Capture the cell that displays the provided text and extract its [x, y] central coordinate. 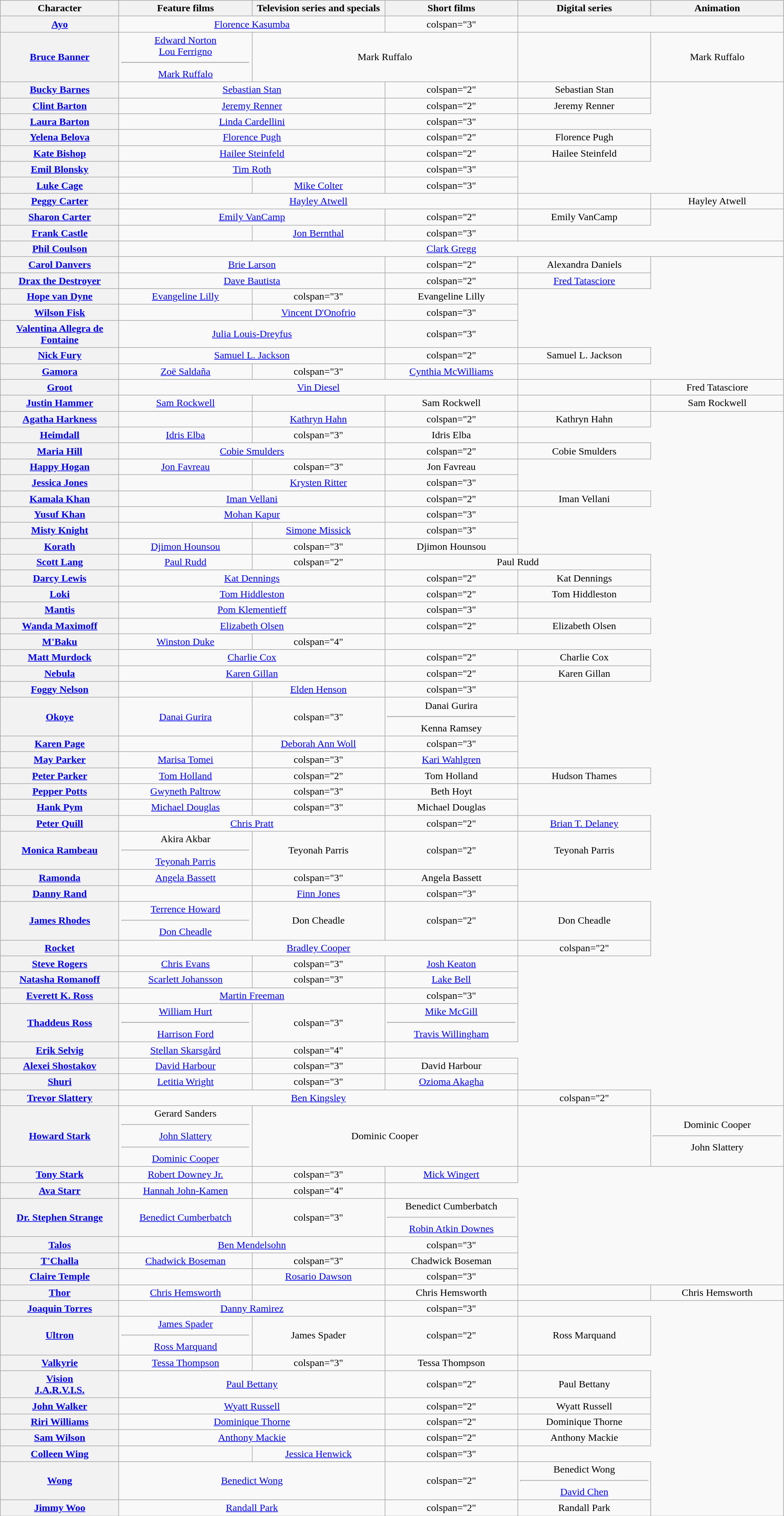
Sam Wilson [60, 1437]
Clark Gregg [451, 249]
Vin Diesel [318, 387]
Josh Keaton [451, 964]
Edward NortonLou FerrignoMark Ruffalo [185, 57]
Bruce Banner [60, 57]
Tim Roth [252, 169]
Kate Bishop [60, 153]
Jessica Henwick [318, 1453]
Howard Stark [60, 1136]
Happy Hogan [60, 467]
James SpaderRoss Marquand [185, 1336]
Florence Kasumba [252, 24]
Julia Louis-Dreyfus [252, 334]
Talos [60, 1245]
Nebula [60, 673]
Marisa Tomei [185, 759]
Claire Temple [60, 1277]
Danny Rand [60, 894]
Heimdall [60, 435]
James Rhodes [60, 921]
Mantis [60, 610]
Maria Hill [60, 451]
Ozioma Akagha [451, 1082]
Terrence HowardDon Cheadle [185, 921]
Feature films [185, 8]
Thaddeus Ross [60, 1023]
Matt Murdock [60, 658]
Jessica Jones [60, 482]
Short films [451, 8]
Danai GuriraKenna Ramsey [451, 716]
Brie Larson [252, 265]
Vincent D'Onofrio [318, 312]
Kamala Khan [60, 498]
Trevor Slattery [60, 1097]
Robert Downey Jr. [185, 1175]
Ben Kingsley [318, 1097]
Karen Page [60, 744]
Akira AkbarTeyonah Parris [185, 851]
Benedict WongDavid Chen [584, 1481]
Animation [717, 8]
Digital series [584, 8]
T'Challa [60, 1261]
Joaquin Torres [60, 1308]
Character [60, 8]
Pepper Potts [60, 792]
Mike McGillTravis Willingham [451, 1023]
Wong [60, 1481]
Jimmy Woo [60, 1508]
Hank Pym [60, 808]
Bradley Cooper [318, 948]
Chris Pratt [252, 823]
Gamora [60, 371]
Rocket [60, 948]
Shuri [60, 1082]
Danny Ramirez [252, 1308]
Loki [60, 594]
Scarlett Johansson [185, 980]
Beth Hoyt [451, 792]
Colleen Wing [60, 1453]
Gerard SandersJohn SlatteryDominic Cooper [185, 1136]
Everett K. Ross [60, 995]
Natasha Romanoff [60, 980]
Steve Rogers [60, 964]
Clint Barton [60, 106]
Thor [60, 1293]
Hope van Dyne [60, 297]
Bucky Barnes [60, 90]
Zoë Saldaña [185, 371]
Tony Stark [60, 1175]
Dominic CooperJohn Slattery [717, 1136]
Ava Starr [60, 1191]
Peter Parker [60, 776]
Alexei Shostakov [60, 1066]
Foggy Nelson [60, 689]
Stellan Skarsgård [185, 1050]
Misty Knight [60, 531]
Benedict Wong [252, 1481]
Groot [60, 387]
Peggy Carter [60, 201]
James Spader [318, 1336]
Agatha Harkness [60, 419]
Hudson Thames [584, 776]
Danai Gurira [185, 716]
Valentina Allegra de Fontaine [60, 334]
Mike Colter [318, 185]
Cynthia McWilliams [451, 371]
VisionJ.A.R.V.I.S. [60, 1384]
Frank Castle [60, 233]
John Walker [60, 1406]
Benedict CumberbatchRobin Atkin Downes [451, 1218]
Ayo [60, 24]
Dave Bautista [252, 281]
Yelena Belova [60, 137]
Phil Coulson [60, 249]
Elden Henson [318, 689]
Justin Hammer [60, 403]
Laura Barton [60, 122]
Wanda Maximoff [60, 626]
Martin Freeman [252, 995]
Sharon Carter [60, 217]
Dominic Cooper [385, 1136]
Linda Cardellini [252, 122]
Nick Fury [60, 356]
Hannah John-Kamen [185, 1191]
Jon Bernthal [318, 233]
Lake Bell [451, 980]
Korath [60, 546]
Luke Cage [60, 185]
Pom Klementieff [252, 610]
Kari Wahlgren [451, 759]
Valkyrie [60, 1363]
Dr. Stephen Strange [60, 1218]
Finn Jones [318, 894]
Mick Wingert [451, 1175]
Monica Rambeau [60, 851]
Letitia Wright [185, 1082]
Simone Missick [318, 531]
Rosario Dawson [318, 1277]
May Parker [60, 759]
Deborah Ann Woll [318, 744]
Ben Mendelsohn [252, 1245]
Winston Duke [185, 642]
Riri Williams [60, 1422]
William HurtHarrison Ford [185, 1023]
Erik Selvig [60, 1050]
Drax the Destroyer [60, 281]
Krysten Ritter [318, 482]
Alexandra Daniels [584, 265]
M'Baku [60, 642]
Gwyneth Paltrow [185, 792]
Okoye [60, 716]
Mohan Kapur [252, 515]
Television series and specials [318, 8]
Yusuf Khan [60, 515]
Emil Blonsky [60, 169]
Darcy Lewis [60, 578]
Brian T. Delaney [584, 823]
Scott Lang [60, 562]
Peter Quill [60, 823]
Ross Marquand [584, 1336]
Ultron [60, 1336]
Benedict Cumberbatch [185, 1218]
Wilson Fisk [60, 312]
Carol Danvers [60, 265]
Ramonda [60, 878]
Chris Evans [185, 964]
